Identify which cell holds the provided text, then report its [x, y] central coordinate. 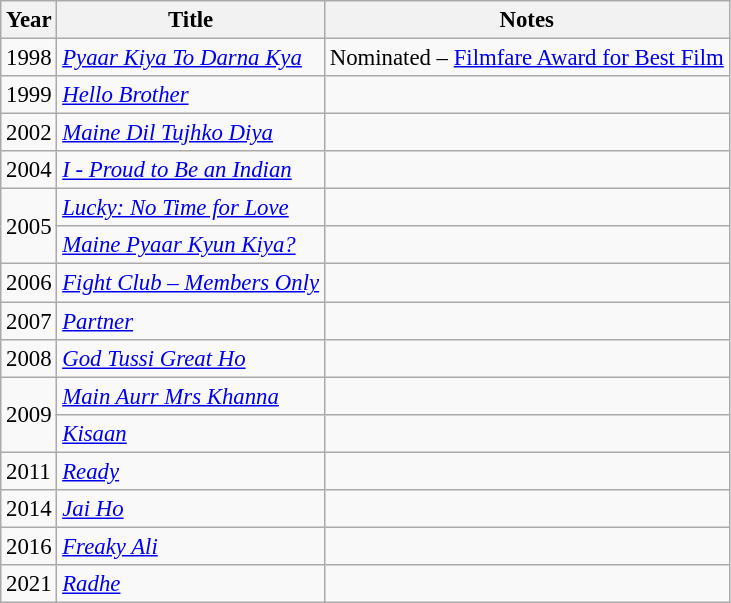
Radhe [190, 584]
2009 [29, 414]
2002 [29, 133]
Notes [526, 20]
Year [29, 20]
Lucky: No Time for Love [190, 208]
Hello Brother [190, 95]
2005 [29, 226]
Jai Ho [190, 509]
Kisaan [190, 433]
2021 [29, 584]
Main Aurr Mrs Khanna [190, 396]
Nominated – Filmfare Award for Best Film [526, 58]
Maine Pyaar Kyun Kiya? [190, 245]
Title [190, 20]
Pyaar Kiya To Darna Kya [190, 58]
Partner [190, 321]
1998 [29, 58]
I - Proud to Be an Indian [190, 170]
2007 [29, 321]
2011 [29, 471]
Maine Dil Tujhko Diya [190, 133]
1999 [29, 95]
2004 [29, 170]
2008 [29, 358]
2016 [29, 546]
Freaky Ali [190, 546]
2014 [29, 509]
Ready [190, 471]
2006 [29, 283]
God Tussi Great Ho [190, 358]
Fight Club – Members Only [190, 283]
